Determine the (X, Y) coordinate at the center of the cell enclosing the given text.  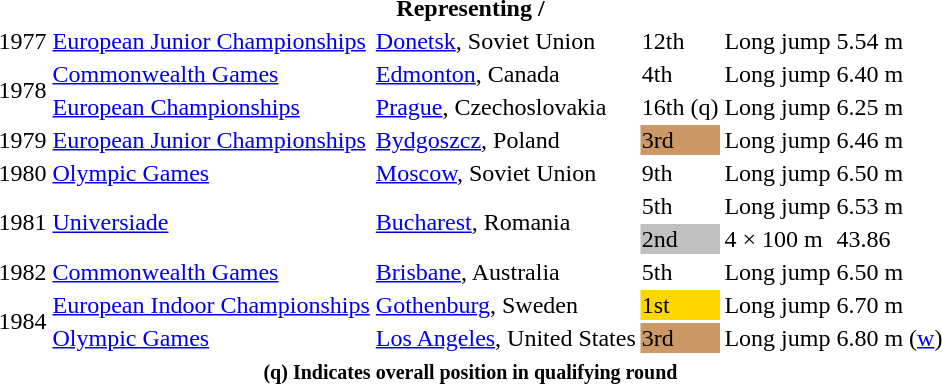
2nd (680, 239)
Gothenburg, Sweden (506, 305)
9th (680, 173)
European Indoor Championships (211, 305)
Moscow, Soviet Union (506, 173)
4 × 100 m (778, 239)
Bucharest, Romania (506, 222)
Donetsk, Soviet Union (506, 41)
12th (680, 41)
1st (680, 305)
Universiade (211, 222)
Brisbane, Australia (506, 272)
16th (q) (680, 107)
Los Angeles, United States (506, 338)
Bydgoszcz, Poland (506, 140)
Prague, Czechoslovakia (506, 107)
European Championships (211, 107)
4th (680, 74)
Edmonton, Canada (506, 74)
